Capture the cell that displays the provided text and extract its (x, y) central coordinate. 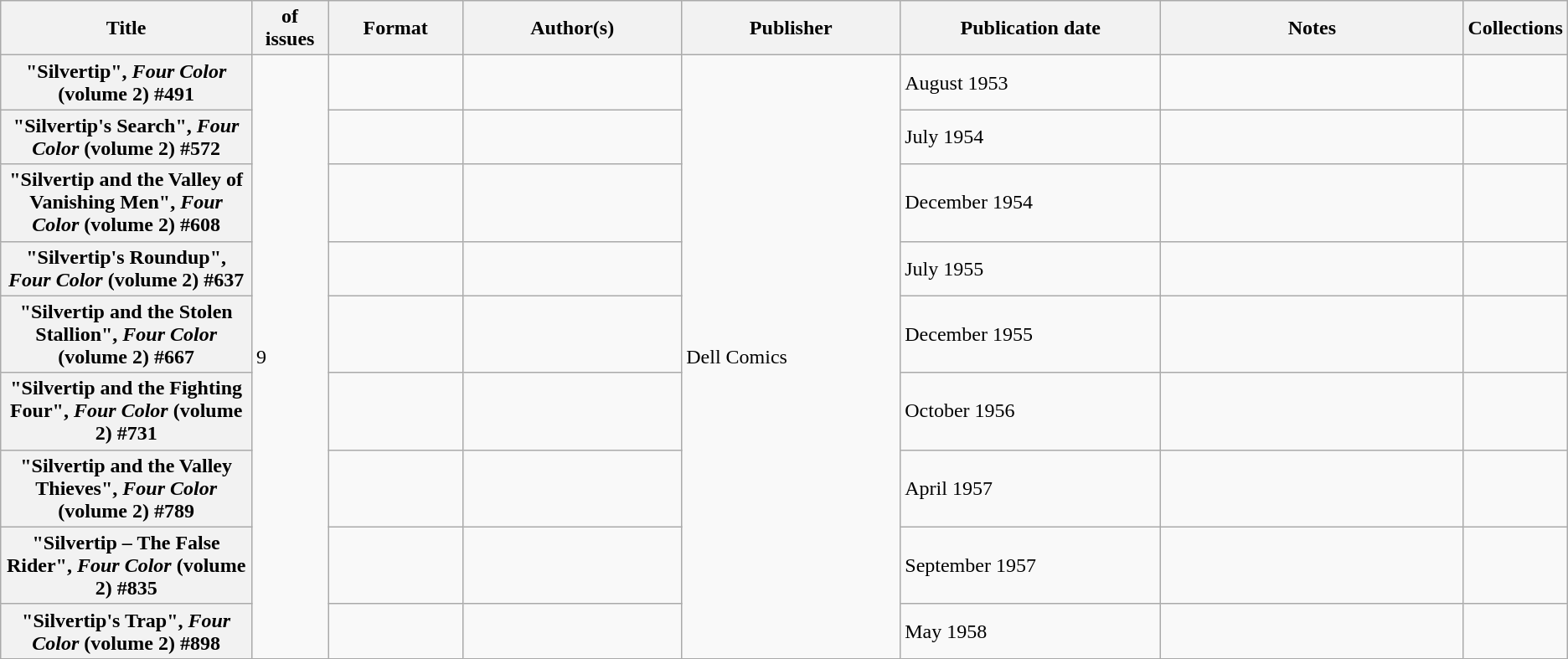
"Silvertip's Trap", Four Color (volume 2) #898 (126, 631)
December 1954 (1030, 203)
Format (395, 28)
Collections (1515, 28)
Dell Comics (791, 357)
"Silvertip and the Fighting Four", Four Color (volume 2) #731 (126, 411)
Author(s) (573, 28)
Publisher (791, 28)
"Silvertip's Roundup", Four Color (volume 2) #637 (126, 268)
Publication date (1030, 28)
9 (290, 357)
"Silvertip – The False Rider", Four Color (volume 2) #835 (126, 565)
"Silvertip and the Valley Thieves", Four Color (volume 2) #789 (126, 488)
of issues (290, 28)
"Silvertip", Four Color (volume 2) #491 (126, 82)
September 1957 (1030, 565)
Notes (1312, 28)
"Silvertip and the Valley of Vanishing Men", Four Color (volume 2) #608 (126, 203)
May 1958 (1030, 631)
December 1955 (1030, 334)
August 1953 (1030, 82)
October 1956 (1030, 411)
Title (126, 28)
"Silvertip and the Stolen Stallion", Four Color (volume 2) #667 (126, 334)
April 1957 (1030, 488)
"Silvertip's Search", Four Color (volume 2) #572 (126, 137)
July 1954 (1030, 137)
July 1955 (1030, 268)
